Pinpoint the cell where the given text exists, returning its (X, Y) midpoint coordinate. 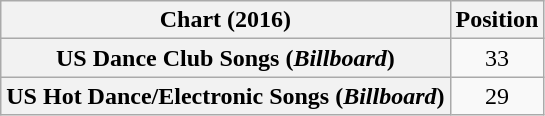
US Dance Club Songs (Billboard) (226, 58)
Chart (2016) (226, 20)
US Hot Dance/Electronic Songs (Billboard) (226, 96)
Position (497, 20)
33 (497, 58)
29 (497, 96)
